Return the [X, Y] coordinate for the center point of the cell that contains the specified text.  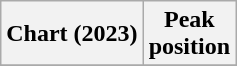
Chart (2023) [72, 34]
Peakposition [189, 34]
